Search for the cell housing the specified text and yield its [x, y] center coordinate. 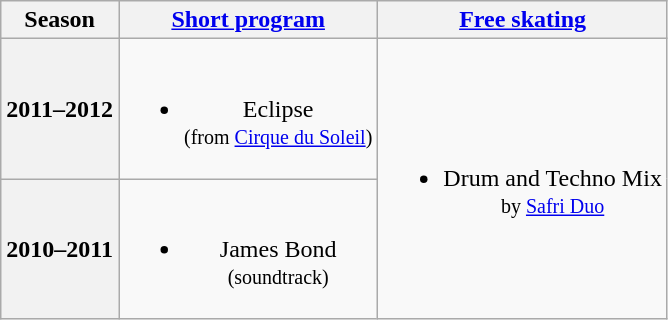
Eclipse (from Cirque du Soleil) [248, 109]
Short program [248, 20]
Drum and Techno Mix by Safri Duo [523, 179]
2010–2011 [60, 249]
James Bond (soundtrack) [248, 249]
2011–2012 [60, 109]
Season [60, 20]
Free skating [523, 20]
